Detect which cell encompasses the target text, then output its (x, y) center coordinate. 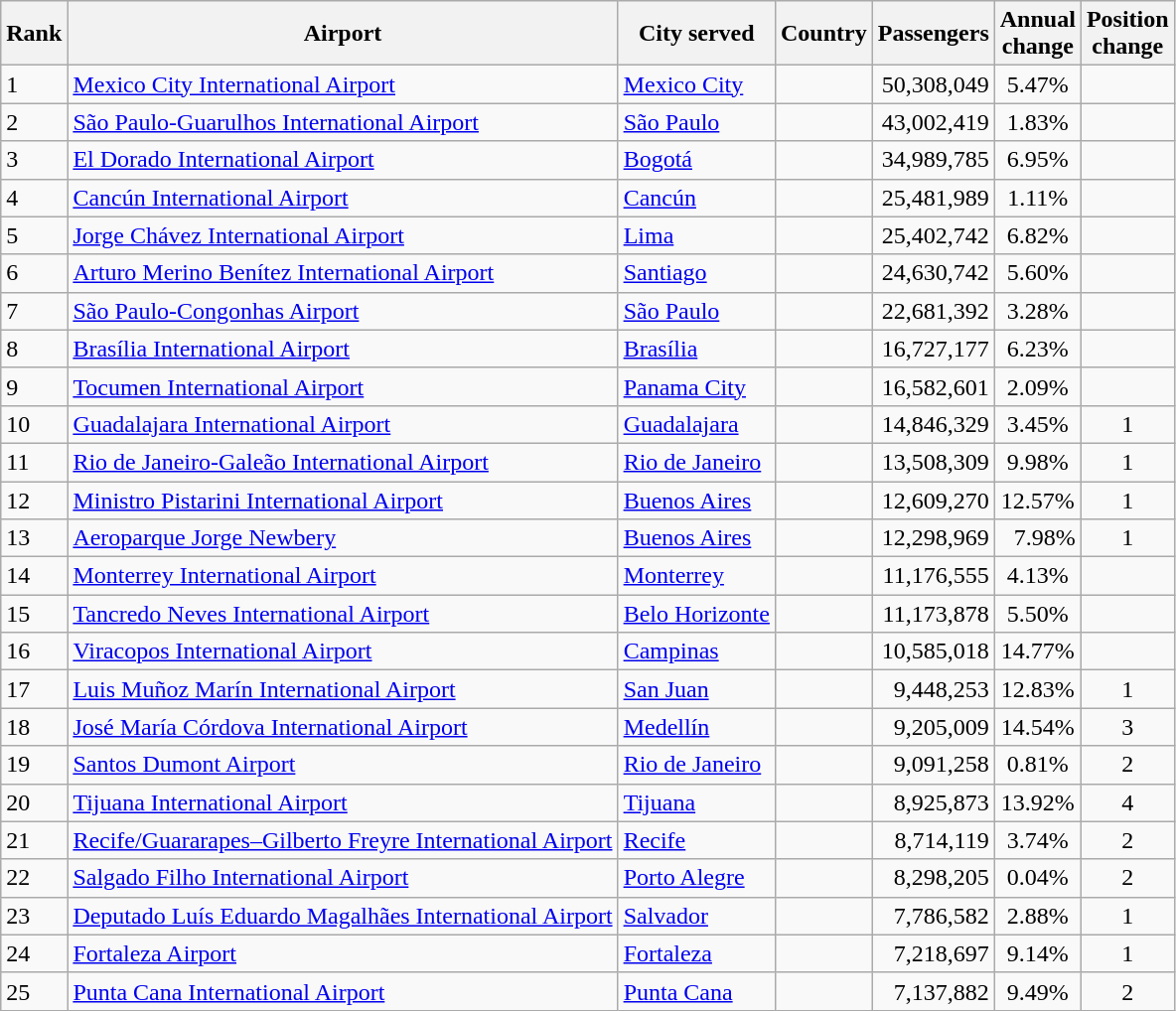
2.88% (1037, 916)
1.83% (1037, 122)
13.92% (1037, 802)
6 (34, 273)
7,786,582 (934, 916)
Panama City (696, 386)
11 (34, 462)
Positionchange (1127, 34)
12 (34, 500)
24 (34, 953)
16,727,177 (934, 349)
Guadalajara International Airport (343, 424)
San Juan (696, 689)
43,002,419 (934, 122)
9.14% (1037, 953)
Monterrey (696, 576)
Airport (343, 34)
Rio de Janeiro-Galeão International Airport (343, 462)
Belo Horizonte (696, 614)
12.83% (1037, 689)
12.57% (1037, 500)
Fortaleza (696, 953)
Aeroparque Jorge Newbery (343, 538)
8 (34, 349)
Punta Cana International Airport (343, 991)
Recife (696, 840)
5.60% (1037, 273)
25 (34, 991)
0.04% (1037, 878)
2.09% (1037, 386)
Rank (34, 34)
Mexico City (696, 84)
Monterrey International Airport (343, 576)
Arturo Merino Benítez International Airport (343, 273)
Tancredo Neves International Airport (343, 614)
18 (34, 727)
16 (34, 651)
14.54% (1037, 727)
0.81% (1037, 765)
15 (34, 614)
6.23% (1037, 349)
Salvador (696, 916)
24,630,742 (934, 273)
14.77% (1037, 651)
9,448,253 (934, 689)
13 (34, 538)
9.98% (1037, 462)
9.49% (1037, 991)
Brasília International Airport (343, 349)
50,308,049 (934, 84)
17 (34, 689)
22,681,392 (934, 311)
22 (34, 878)
4.13% (1037, 576)
Brasília (696, 349)
Country (823, 34)
3.45% (1037, 424)
7 (34, 311)
Annualchange (1037, 34)
20 (34, 802)
10 (34, 424)
City served (696, 34)
Mexico City International Airport (343, 84)
Recife/Guararapes–Gilberto Freyre International Airport (343, 840)
Fortaleza Airport (343, 953)
7,137,882 (934, 991)
Punta Cana (696, 991)
Guadalajara (696, 424)
14 (34, 576)
Santiago (696, 273)
8,925,873 (934, 802)
Bogotá (696, 160)
Passengers (934, 34)
Campinas (696, 651)
6.95% (1037, 160)
Salgado Filho International Airport (343, 878)
São Paulo-Guarulhos International Airport (343, 122)
7.98% (1037, 538)
12,298,969 (934, 538)
Lima (696, 235)
13,508,309 (934, 462)
10,585,018 (934, 651)
3.74% (1037, 840)
Cancún International Airport (343, 198)
23 (34, 916)
8,298,205 (934, 878)
Luis Muñoz Marín International Airport (343, 689)
El Dorado International Airport (343, 160)
11,173,878 (934, 614)
14,846,329 (934, 424)
5 (34, 235)
25,481,989 (934, 198)
8,714,119 (934, 840)
16,582,601 (934, 386)
Tocumen International Airport (343, 386)
Jorge Chávez International Airport (343, 235)
1.11% (1037, 198)
6.82% (1037, 235)
São Paulo-Congonhas Airport (343, 311)
7,218,697 (934, 953)
25,402,742 (934, 235)
Tijuana (696, 802)
Tijuana International Airport (343, 802)
Deputado Luís Eduardo Magalhães International Airport (343, 916)
5.50% (1037, 614)
3.28% (1037, 311)
Viracopos International Airport (343, 651)
21 (34, 840)
Cancún (696, 198)
34,989,785 (934, 160)
11,176,555 (934, 576)
5.47% (1037, 84)
19 (34, 765)
Santos Dumont Airport (343, 765)
9,091,258 (934, 765)
Medellín (696, 727)
9 (34, 386)
Porto Alegre (696, 878)
Ministro Pistarini International Airport (343, 500)
José María Córdova International Airport (343, 727)
9,205,009 (934, 727)
12,609,270 (934, 500)
